Extract the (X, Y) coordinate from the center of the cell holding the provided text.  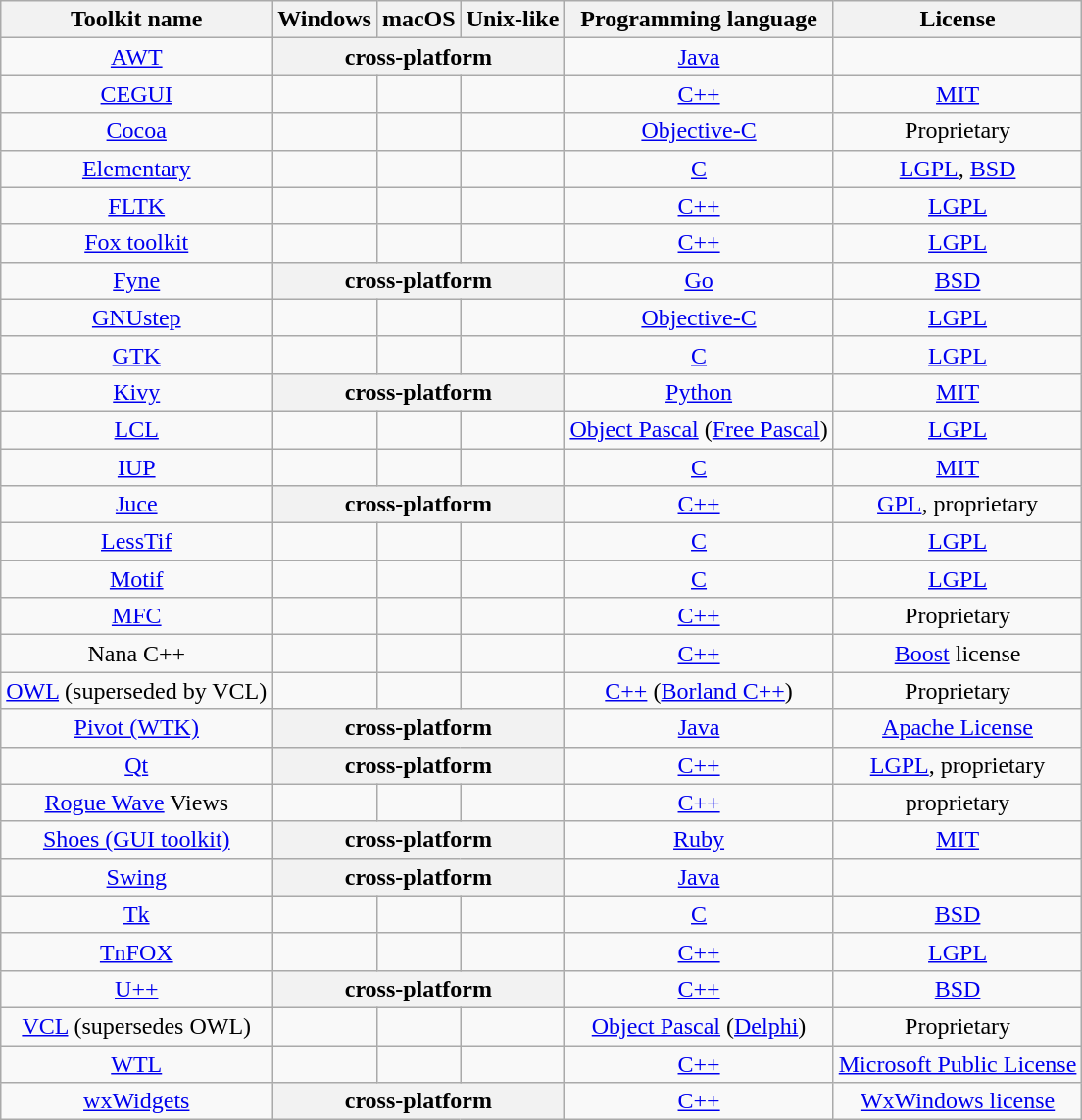
AWT (137, 57)
Apache License (958, 728)
OWL (superseded by VCL) (137, 691)
wxWidgets (137, 1101)
Ruby (699, 840)
Juce (137, 505)
C++ (Borland C++) (699, 691)
Swing (137, 877)
Object Pascal (Free Pascal) (699, 429)
Shoes (GUI toolkit) (137, 840)
proprietary (958, 803)
Qt (137, 765)
Elementary (137, 169)
Motif (137, 579)
License (958, 20)
Object Pascal (Delphi) (699, 1026)
LessTif (137, 542)
WxWindows license (958, 1101)
WTL (137, 1063)
GTK (137, 355)
Microsoft Public License (958, 1063)
FLTK (137, 206)
LCL (137, 429)
Windows (325, 20)
GPL, proprietary (958, 505)
Pivot (WTK) (137, 728)
MFC (137, 616)
Python (699, 392)
Unix-like (513, 20)
U++ (137, 989)
IUP (137, 467)
macOS (418, 20)
LGPL, BSD (958, 169)
Boost license (958, 654)
Fox toolkit (137, 243)
Nana C++ (137, 654)
Rogue Wave Views (137, 803)
Go (699, 280)
Cocoa (137, 131)
Programming language (699, 20)
Toolkit name (137, 20)
CEGUI (137, 94)
TnFOX (137, 951)
Fyne (137, 280)
LGPL, proprietary (958, 765)
VCL (supersedes OWL) (137, 1026)
Tk (137, 914)
GNUstep (137, 317)
Kivy (137, 392)
